Scan for the cell matching the given text and deliver its (x, y) coordinate at center. 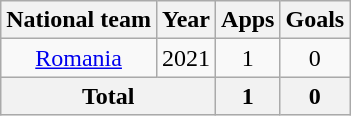
Romania (79, 58)
2021 (186, 58)
Year (186, 20)
Apps (248, 20)
Total (108, 96)
Goals (315, 20)
National team (79, 20)
